Identify which cell holds the provided text, then report its [x, y] central coordinate. 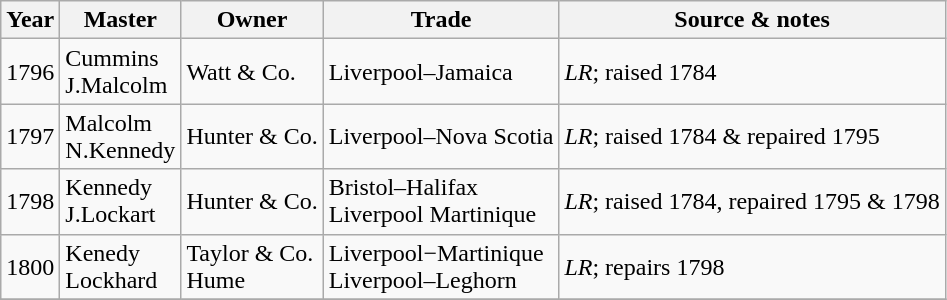
1798 [30, 202]
LR; repairs 1798 [752, 266]
1800 [30, 266]
CumminsJ.Malcolm [120, 72]
Owner [252, 20]
LR; raised 1784 & repaired 1795 [752, 136]
Bristol–HalifaxLiverpool Martinique [441, 202]
KennedyJ.Lockart [120, 202]
Liverpool–Jamaica [441, 72]
MalcolmN.Kennedy [120, 136]
Watt & Co. [252, 72]
Trade [441, 20]
Master [120, 20]
LR; raised 1784, repaired 1795 & 1798 [752, 202]
1796 [30, 72]
KenedyLockhard [120, 266]
Liverpool–Nova Scotia [441, 136]
Liverpool−MartiniqueLiverpool–Leghorn [441, 266]
1797 [30, 136]
Year [30, 20]
LR; raised 1784 [752, 72]
Source & notes [752, 20]
Taylor & Co.Hume [252, 266]
